Scan for the cell matching the given text and deliver its (X, Y) coordinate at center. 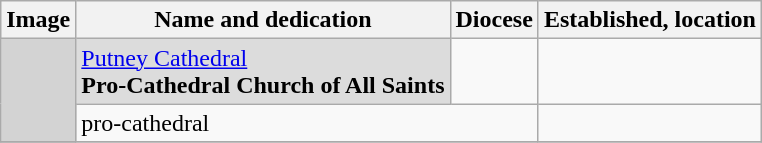
Image (38, 20)
Diocese (494, 20)
Name and dedication (263, 20)
Putney CathedralPro-Cathedral Church of All Saints (263, 72)
pro-cathedral (308, 123)
Established, location (650, 20)
